Find where the given text appears and provide that cell's center as (x, y) coordinate. 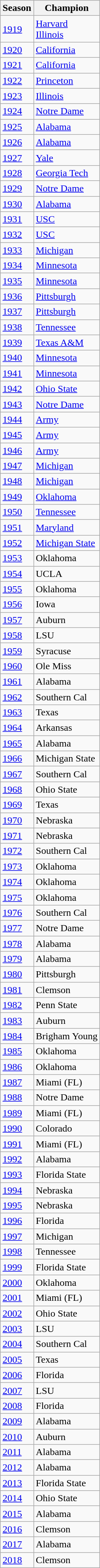
2012 (17, 1468)
Penn State (67, 1005)
1933 (17, 250)
1964 (17, 728)
1987 (17, 1082)
1976 (17, 913)
1978 (17, 944)
1989 (17, 1113)
1926 (17, 142)
1974 (17, 882)
2011 (17, 1452)
Maryland (67, 528)
1984 (17, 1036)
1979 (17, 959)
1956 (17, 604)
1947 (17, 466)
1960 (17, 666)
2006 (17, 1375)
2014 (17, 1498)
1997 (17, 1236)
1980 (17, 974)
1939 (17, 343)
2003 (17, 1329)
1936 (17, 296)
Colorado (67, 1128)
1948 (17, 481)
1941 (17, 373)
1931 (17, 219)
1975 (17, 897)
1934 (17, 266)
1969 (17, 805)
Texas A&M (67, 343)
Champion (67, 8)
1998 (17, 1252)
2010 (17, 1437)
1953 (17, 558)
1972 (17, 851)
1992 (17, 1159)
Princeton (67, 81)
1919 (17, 29)
1985 (17, 1051)
1945 (17, 435)
Georgia Tech (67, 173)
1994 (17, 1190)
1932 (17, 235)
2013 (17, 1483)
1938 (17, 327)
1996 (17, 1221)
1943 (17, 404)
1961 (17, 681)
1983 (17, 1021)
1951 (17, 528)
1940 (17, 358)
1995 (17, 1206)
2004 (17, 1344)
1977 (17, 928)
1927 (17, 157)
1986 (17, 1067)
Brigham Young (67, 1036)
1973 (17, 866)
1970 (17, 820)
1949 (17, 497)
1935 (17, 281)
1957 (17, 620)
1946 (17, 451)
UCLA (67, 574)
2016 (17, 1529)
2002 (17, 1313)
1921 (17, 65)
Illinois (67, 96)
1991 (17, 1144)
2015 (17, 1514)
Yale (67, 157)
Arkansas (67, 728)
1944 (17, 419)
1922 (17, 81)
2005 (17, 1360)
1937 (17, 312)
2018 (17, 1560)
Ole Miss (67, 666)
2009 (17, 1421)
1950 (17, 512)
Iowa (67, 604)
1962 (17, 697)
1990 (17, 1128)
1942 (17, 389)
1920 (17, 50)
1958 (17, 635)
1954 (17, 574)
1966 (17, 759)
1924 (17, 111)
2000 (17, 1283)
1968 (17, 789)
1928 (17, 173)
1965 (17, 743)
1993 (17, 1174)
1988 (17, 1098)
1982 (17, 1005)
Syracuse (67, 651)
1952 (17, 543)
1971 (17, 836)
Season (17, 8)
HarvardIllinois (67, 29)
2007 (17, 1390)
1925 (17, 127)
1930 (17, 204)
2017 (17, 1545)
1963 (17, 713)
1999 (17, 1267)
1923 (17, 96)
1955 (17, 589)
1959 (17, 651)
1981 (17, 990)
2001 (17, 1298)
2008 (17, 1406)
1967 (17, 774)
1929 (17, 188)
